For the text-containing cell, return its midpoint in [x, y] coordinate format. 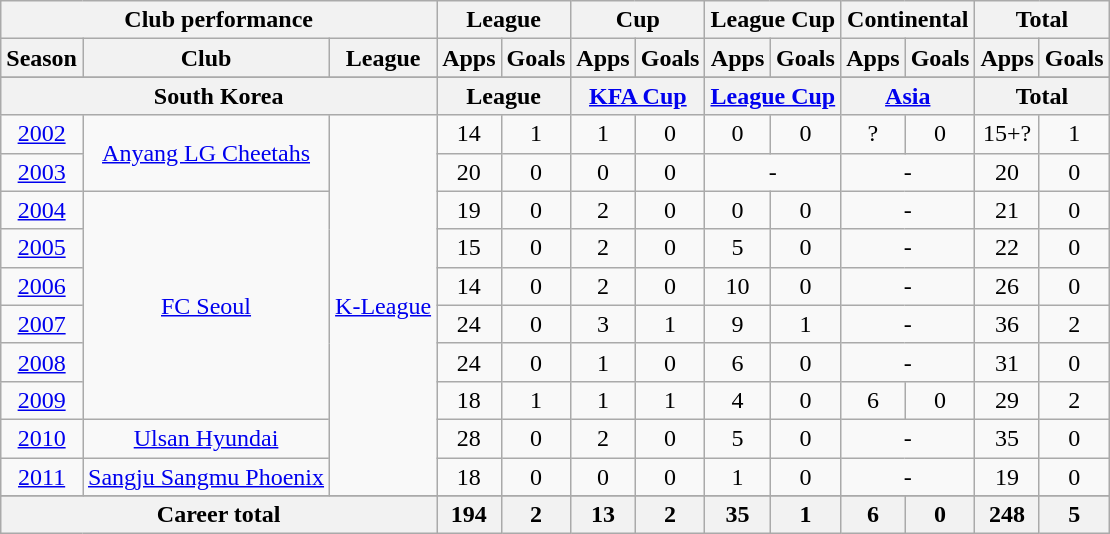
Asia [908, 96]
13 [603, 515]
2005 [42, 248]
Continental [908, 20]
2007 [42, 324]
K-League [384, 306]
29 [1007, 400]
2009 [42, 400]
South Korea [219, 96]
Career total [219, 515]
9 [738, 324]
Season [42, 58]
36 [1007, 324]
26 [1007, 286]
22 [1007, 248]
2003 [42, 172]
4 [738, 400]
2004 [42, 210]
21 [1007, 210]
2002 [42, 134]
3 [603, 324]
KFA Cup [638, 96]
2008 [42, 362]
2011 [42, 477]
Cup [638, 20]
Club [206, 58]
194 [469, 515]
15+? [1007, 134]
31 [1007, 362]
2006 [42, 286]
FC Seoul [206, 305]
15 [469, 248]
Sangju Sangmu Phoenix [206, 477]
248 [1007, 515]
10 [738, 286]
28 [469, 438]
? [873, 134]
2010 [42, 438]
Anyang LG Cheetahs [206, 153]
Club performance [219, 20]
Ulsan Hyundai [206, 438]
